Pinpoint the cell where the given text exists, returning its (X, Y) midpoint coordinate. 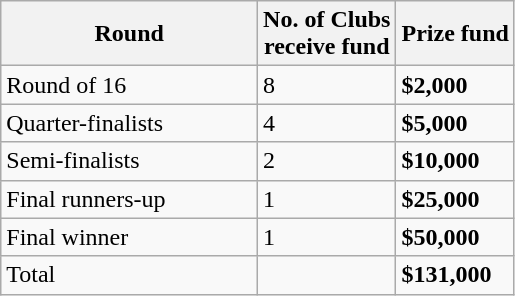
No. of Clubsreceive fund (327, 34)
8 (327, 85)
$2,000 (455, 85)
$10,000 (455, 161)
$131,000 (455, 275)
2 (327, 161)
$50,000 (455, 237)
$25,000 (455, 199)
$5,000 (455, 123)
Quarter-finalists (130, 123)
Prize fund (455, 34)
Final runners-up (130, 199)
Final winner (130, 237)
Round (130, 34)
Semi-finalists (130, 161)
Round of 16 (130, 85)
4 (327, 123)
Total (130, 275)
